Capture the cell that displays the provided text and extract its (X, Y) central coordinate. 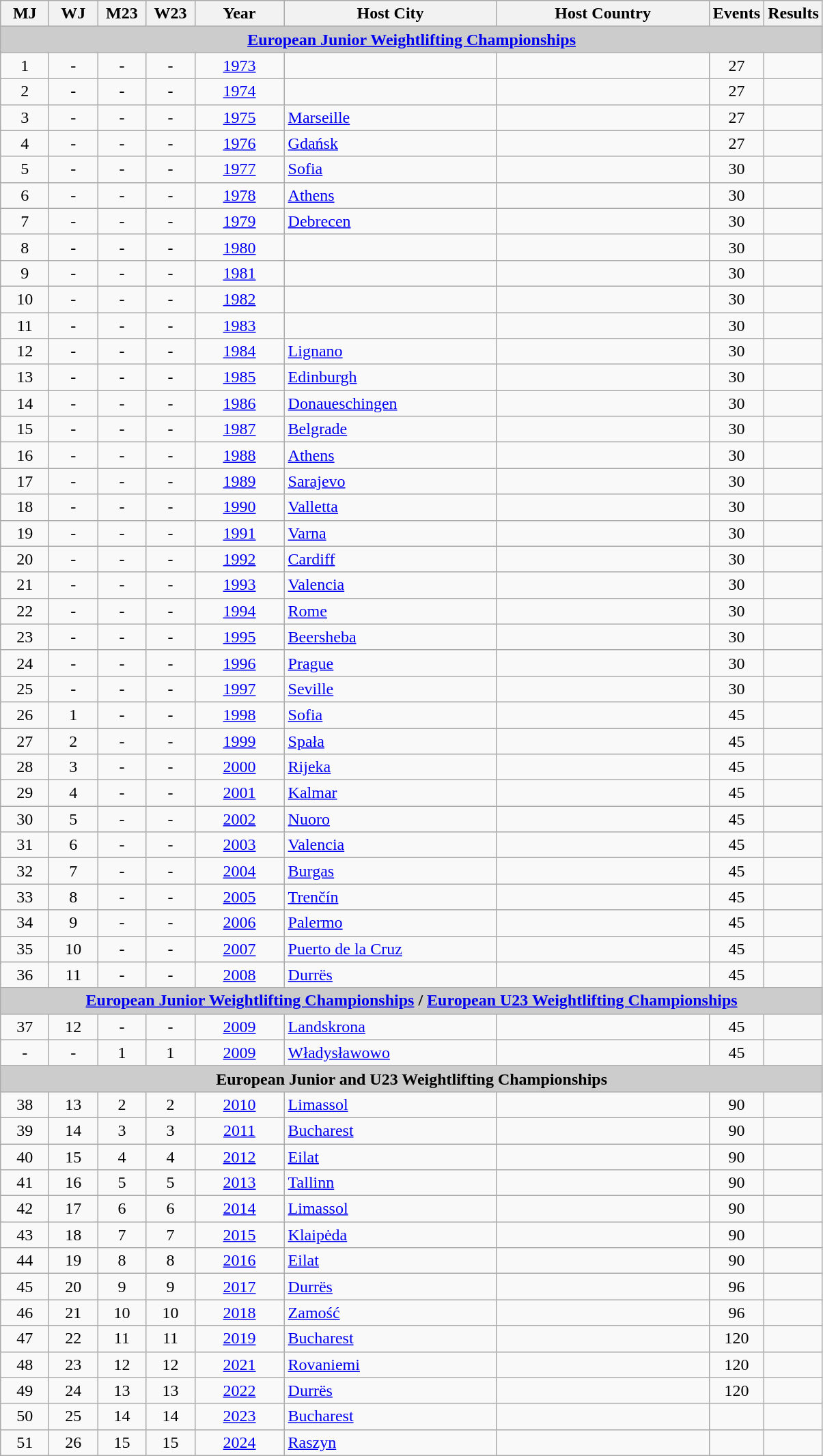
2016 (239, 1261)
2007 (239, 949)
Palermo (391, 923)
Edinburgh (391, 377)
37 (25, 1027)
1973 (239, 66)
2008 (239, 975)
Rome (391, 611)
34 (25, 923)
MJ (25, 14)
WJ (74, 14)
1990 (239, 507)
Host Country (602, 14)
European Junior Weightlifting Championships / European U23 Weightlifting Championships (412, 1001)
1987 (239, 429)
41 (25, 1183)
1977 (239, 169)
2000 (239, 767)
Burgas (391, 871)
Prague (391, 663)
42 (25, 1209)
49 (25, 1390)
Debrecen (391, 221)
Varna (391, 533)
1991 (239, 533)
39 (25, 1130)
1980 (239, 247)
2014 (239, 1209)
Results (794, 14)
1982 (239, 299)
1992 (239, 559)
35 (25, 949)
Beersheba (391, 637)
29 (25, 793)
1979 (239, 221)
2024 (239, 1442)
2017 (239, 1287)
Trenčín (391, 897)
1994 (239, 611)
1985 (239, 377)
47 (25, 1339)
1999 (239, 741)
1984 (239, 352)
W23 (171, 14)
2001 (239, 793)
Year (239, 14)
Events (736, 14)
Tallinn (391, 1183)
Spała (391, 741)
1978 (239, 195)
1998 (239, 715)
2011 (239, 1130)
1981 (239, 273)
2021 (239, 1365)
28 (25, 767)
1976 (239, 143)
Landskrona (391, 1027)
European Junior Weightlifting Championships (412, 40)
2013 (239, 1183)
2004 (239, 871)
2018 (239, 1313)
2003 (239, 845)
44 (25, 1261)
Rijeka (391, 767)
2002 (239, 819)
Cardiff (391, 559)
Donaueschingen (391, 403)
Władysławowo (391, 1053)
Host City (391, 14)
Marseille (391, 117)
Belgrade (391, 429)
Kalmar (391, 793)
2015 (239, 1235)
Valletta (391, 507)
Lignano (391, 352)
1989 (239, 481)
1983 (239, 326)
2023 (239, 1416)
M23 (122, 14)
European Junior and U23 Weightlifting Championships (412, 1079)
2022 (239, 1390)
33 (25, 897)
1975 (239, 117)
31 (25, 845)
2012 (239, 1157)
50 (25, 1416)
Rovaniemi (391, 1365)
Sarajevo (391, 481)
2005 (239, 897)
2010 (239, 1104)
1974 (239, 91)
1993 (239, 585)
2006 (239, 923)
2019 (239, 1339)
Raszyn (391, 1442)
Gdańsk (391, 143)
48 (25, 1365)
1996 (239, 663)
38 (25, 1104)
51 (25, 1442)
36 (25, 975)
1988 (239, 455)
1995 (239, 637)
Klaipėda (391, 1235)
Puerto de la Cruz (391, 949)
1997 (239, 689)
1986 (239, 403)
Seville (391, 689)
46 (25, 1313)
32 (25, 871)
43 (25, 1235)
Nuoro (391, 819)
40 (25, 1157)
Zamość (391, 1313)
